Search for the cell housing the specified text and yield its [X, Y] center coordinate. 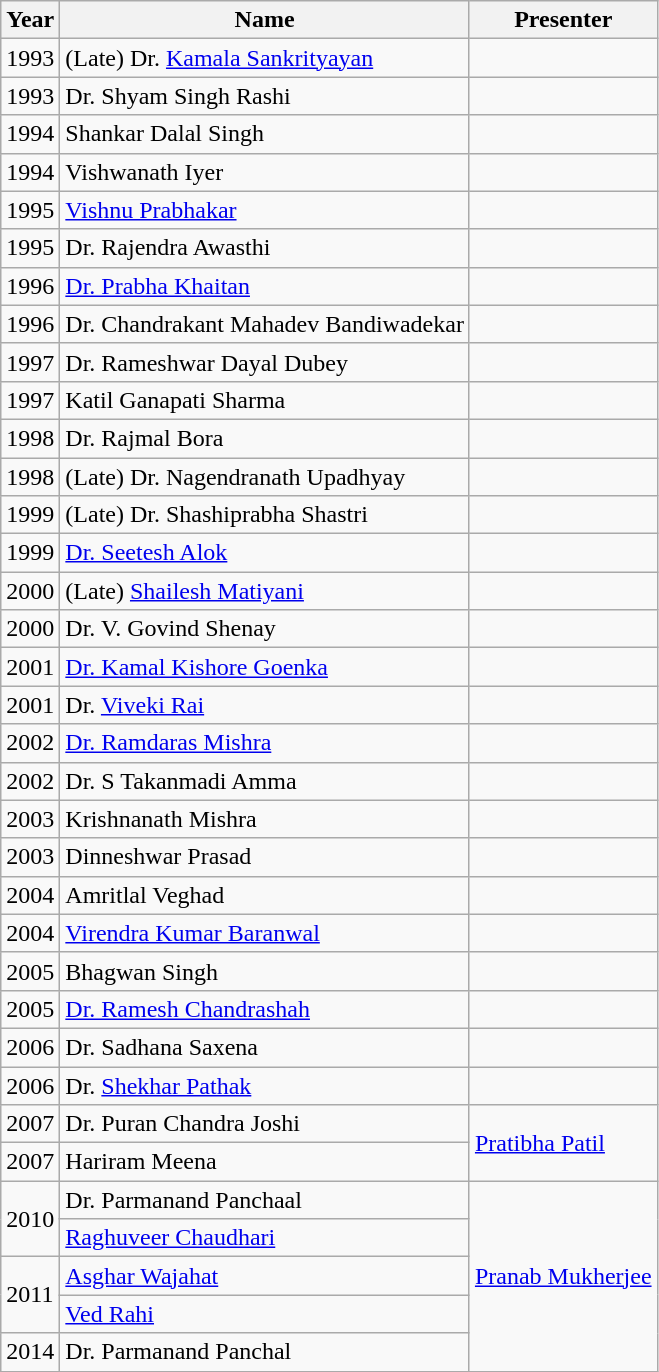
Dr. Prabha Khaitan [265, 286]
Dr. Rajmal Bora [265, 438]
Dr. Parmanand Panchal [265, 1352]
Dr. Sadhana Saxena [265, 1047]
Ved Rahi [265, 1314]
Pranab Mukherjee [563, 1276]
Dr. Ramdaras Mishra [265, 743]
Katil Ganapati Sharma [265, 400]
Dr. Kamal Kishore Goenka [265, 667]
Vishnu Prabhakar [265, 210]
Dr. Ramesh Chandrashah [265, 1009]
Dr. Puran Chandra Joshi [265, 1124]
2011 [30, 1295]
Dr. Parmanand Panchaal [265, 1200]
Dr. Seetesh Alok [265, 553]
Dr. Rajendra Awasthi [265, 248]
Raghuveer Chaudhari [265, 1238]
(Late) Dr. Kamala Sankrityayan [265, 58]
Dr. S Takanmadi Amma [265, 781]
Krishnanath Mishra [265, 819]
(Late) Dr. Nagendranath Upadhyay [265, 477]
Name [265, 20]
Dr. Shekhar Pathak [265, 1085]
2010 [30, 1219]
Dr. Rameshwar Dayal Dubey [265, 362]
Dr. Chandrakant Mahadev Bandiwadekar [265, 324]
2014 [30, 1352]
Dr. V. Govind Shenay [265, 629]
Year [30, 20]
Dr. Viveki Rai [265, 705]
Shankar Dalal Singh [265, 134]
Asghar Wajahat [265, 1276]
(Late) Shailesh Matiyani [265, 591]
Bhagwan Singh [265, 971]
Dinneshwar Prasad [265, 857]
Amritlal Veghad [265, 895]
Pratibha Patil [563, 1143]
Hariram Meena [265, 1162]
Virendra Kumar Baranwal [265, 933]
Vishwanath Iyer [265, 172]
Presenter [563, 20]
Dr. Shyam Singh Rashi [265, 96]
(Late) Dr. Shashiprabha Shastri [265, 515]
